Locate the cell with the specified text and output its (X, Y) center coordinate. 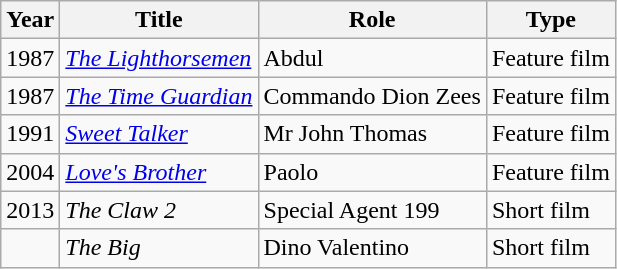
Abdul (372, 58)
Role (372, 20)
Year (30, 20)
Dino Valentino (372, 248)
The Claw 2 (159, 210)
Mr John Thomas (372, 134)
Type (550, 20)
2013 (30, 210)
1991 (30, 134)
Love's Brother (159, 172)
Sweet Talker (159, 134)
Commando Dion Zees (372, 96)
Special Agent 199 (372, 210)
The Time Guardian (159, 96)
The Lighthorsemen (159, 58)
Paolo (372, 172)
Title (159, 20)
The Big (159, 248)
2004 (30, 172)
